From the cell containing the given text, extract its center point as [x, y] coordinate. 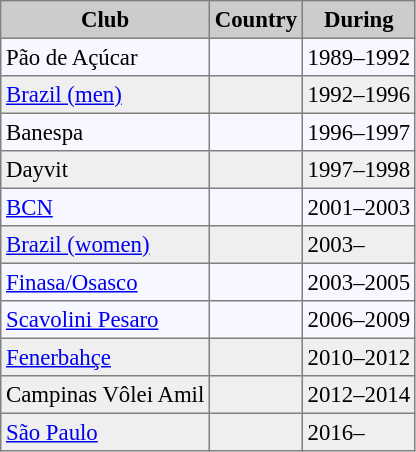
Brazil (women) [106, 245]
Fenerbahçe [106, 357]
1992–1996 [358, 95]
Campinas Vôlei Amil [106, 395]
Club [106, 20]
2003–2005 [358, 282]
São Paulo [106, 432]
2012–2014 [358, 395]
1997–1998 [358, 170]
2001–2003 [358, 207]
During [358, 20]
1989–1992 [358, 57]
Country [256, 20]
2010–2012 [358, 357]
Finasa/Osasco [106, 282]
Dayvit [106, 170]
BCN [106, 207]
2006–2009 [358, 320]
Brazil (men) [106, 95]
2003– [358, 245]
Scavolini Pesaro [106, 320]
Banespa [106, 132]
Pão de Açúcar [106, 57]
1996–1997 [358, 132]
2016– [358, 432]
